Find where the given text appears and provide that cell's center as (x, y) coordinate. 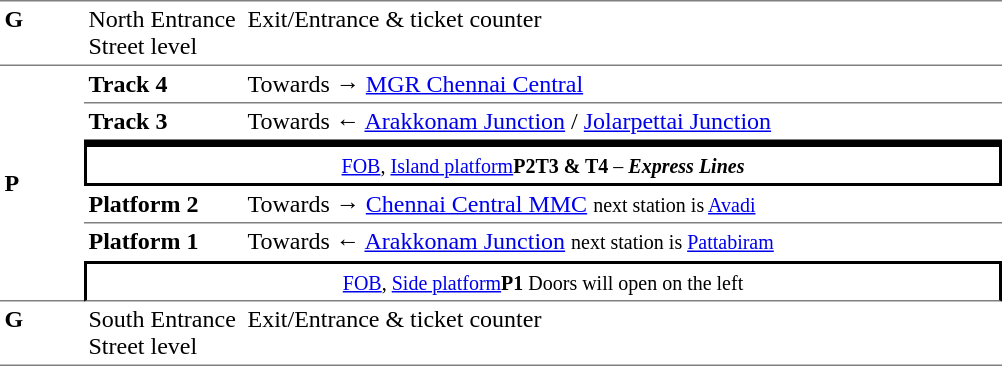
Towards ← Arakkonam Junction next station is Pattabiram (622, 243)
Towards → Chennai Central MMC next station is Avadi (622, 205)
FOB, Island platformP2T3 & T4 – Express Lines (543, 165)
Towards ← Arakkonam Junction / Jolarpettai Junction (622, 124)
South Entrance Street level (164, 334)
P (42, 184)
Platform 2 (164, 205)
Towards → MGR Chennai Central (622, 85)
Platform 1 (164, 243)
Track 4 (164, 85)
North Entrance Street level (164, 33)
FOB, Side platformP1 Doors will open on the left (543, 281)
Track 3 (164, 124)
